Determine the [x, y] coordinate at the center of the cell enclosing the given text.  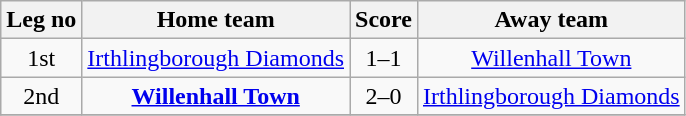
1st [42, 58]
2nd [42, 96]
Home team [216, 20]
Score [384, 20]
1–1 [384, 58]
Away team [551, 20]
Leg no [42, 20]
2–0 [384, 96]
